For the text-containing cell, return its midpoint in [X, Y] coordinate format. 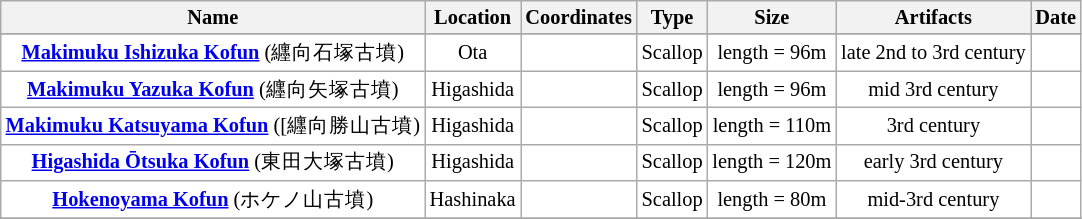
Date [1055, 17]
Type [672, 17]
length = 110m [772, 126]
Name [213, 17]
Hokenoyama Kofun (ホケノ山古墳) [213, 200]
3rd century [933, 126]
mid 3rd century [933, 90]
Hashinaka [473, 200]
Coordinates [578, 17]
Location [473, 17]
Size [772, 17]
early 3rd century [933, 162]
Makimuku Yazuka Kofun (纒向矢塚古墳) [213, 90]
Artifacts [933, 17]
late 2nd to 3rd century [933, 52]
Ota [473, 52]
Higashida Ōtsuka Kofun (東田大塚古墳) [213, 162]
Makimuku Katsuyama Kofun ([纒向勝山古墳) [213, 126]
Makimuku Ishizuka Kofun (纒向石塚古墳) [213, 52]
length = 80m [772, 200]
length = 120m [772, 162]
mid-3rd century [933, 200]
